Return the (X, Y) coordinate for the center point of the cell that contains the specified text.  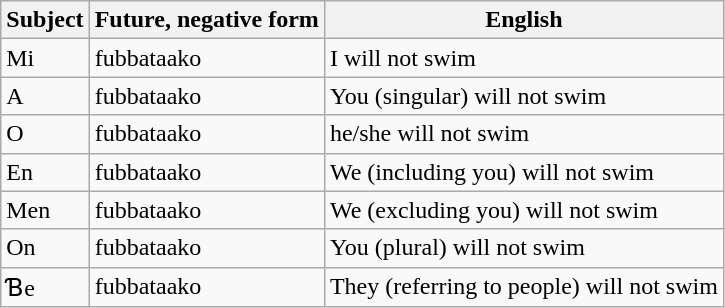
I will not swim (524, 58)
We (excluding you) will not swim (524, 210)
You (singular) will not swim (524, 96)
You (plural) will not swim (524, 248)
A (45, 96)
he/she will not swim (524, 134)
English (524, 20)
Future, negative form (206, 20)
Subject (45, 20)
Mi (45, 58)
En (45, 172)
On (45, 248)
They (referring to people) will not swim (524, 287)
We (including you) will not swim (524, 172)
O (45, 134)
Ɓe (45, 287)
Men (45, 210)
